Pinpoint the cell where the given text exists, returning its (X, Y) midpoint coordinate. 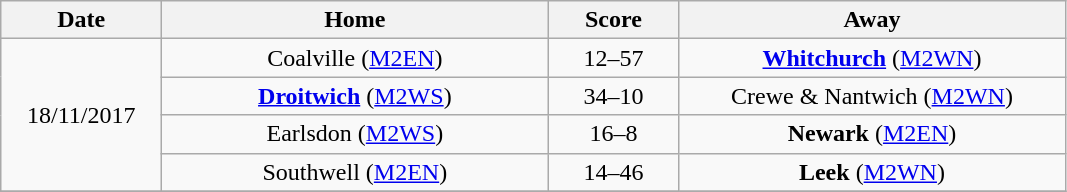
Newark (M2EN) (872, 134)
Earlsdon (M2WS) (355, 134)
Score (614, 20)
Coalville (M2EN) (355, 58)
18/11/2017 (82, 115)
14–46 (614, 172)
Leek (M2WN) (872, 172)
Crewe & Nantwich (M2WN) (872, 96)
12–57 (614, 58)
16–8 (614, 134)
Away (872, 20)
Home (355, 20)
34–10 (614, 96)
Date (82, 20)
Southwell (M2EN) (355, 172)
Droitwich (M2WS) (355, 96)
Whitchurch (M2WN) (872, 58)
